For the text-containing cell, return its midpoint in [x, y] coordinate format. 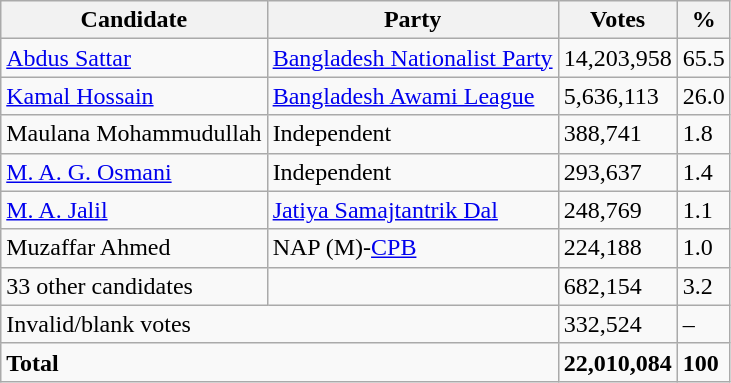
224,188 [618, 248]
248,769 [618, 210]
M. A. G. Osmani [134, 172]
22,010,084 [618, 362]
3.2 [704, 286]
% [704, 20]
1.4 [704, 172]
Kamal Hossain [134, 96]
Abdus Sattar [134, 58]
Party [412, 20]
NAP (M)-CPB [412, 248]
Bangladesh Awami League [412, 96]
1.8 [704, 134]
Votes [618, 20]
293,637 [618, 172]
M. A. Jalil [134, 210]
Total [280, 362]
Maulana Mohammudullah [134, 134]
682,154 [618, 286]
33 other candidates [134, 286]
Invalid/blank votes [280, 324]
Bangladesh Nationalist Party [412, 58]
Candidate [134, 20]
100 [704, 362]
26.0 [704, 96]
388,741 [618, 134]
Muzaffar Ahmed [134, 248]
– [704, 324]
1.0 [704, 248]
1.1 [704, 210]
65.5 [704, 58]
332,524 [618, 324]
5,636,113 [618, 96]
14,203,958 [618, 58]
Jatiya Samajtantrik Dal [412, 210]
